Output the (X, Y) coordinate of the center of the cell containing the given text.  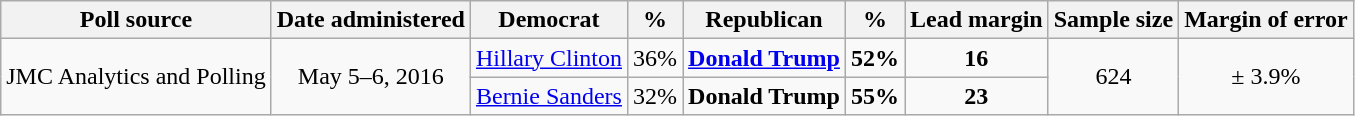
May 5–6, 2016 (370, 77)
Sample size (1113, 20)
Lead margin (976, 20)
Date administered (370, 20)
Republican (764, 20)
55% (874, 96)
Democrat (548, 20)
JMC Analytics and Polling (136, 77)
32% (654, 96)
23 (976, 96)
Hillary Clinton (548, 58)
Poll source (136, 20)
36% (654, 58)
16 (976, 58)
52% (874, 58)
624 (1113, 77)
Bernie Sanders (548, 96)
Margin of error (1266, 20)
± 3.9% (1266, 77)
